Extract the (x, y) coordinate from the center of the cell holding the provided text.  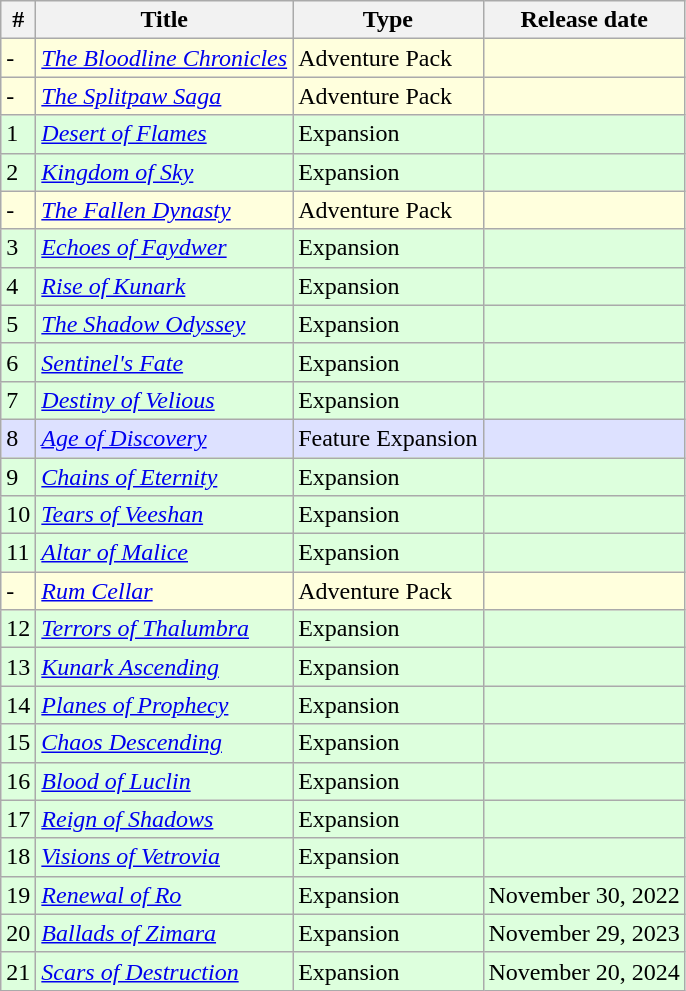
6 (18, 362)
Renewal of Ro (164, 895)
November 29, 2023 (584, 933)
15 (18, 743)
Release date (584, 20)
11 (18, 553)
13 (18, 667)
Title (164, 20)
9 (18, 477)
20 (18, 933)
18 (18, 857)
The Shadow Odyssey (164, 324)
4 (18, 286)
19 (18, 895)
Blood of Luclin (164, 781)
Echoes of Faydwer (164, 248)
Reign of Shadows (164, 819)
Planes of Prophecy (164, 705)
8 (18, 438)
Destiny of Velious (164, 400)
Sentinel's Fate (164, 362)
5 (18, 324)
Chains of Eternity (164, 477)
Age of Discovery (164, 438)
16 (18, 781)
Visions of Vetrovia (164, 857)
Terrors of Thalumbra (164, 629)
10 (18, 515)
Rum Cellar (164, 591)
3 (18, 248)
The Fallen Dynasty (164, 210)
# (18, 20)
Altar of Malice (164, 553)
Type (388, 20)
Kunark Ascending (164, 667)
November 30, 2022 (584, 895)
Kingdom of Sky (164, 172)
Feature Expansion (388, 438)
The Bloodline Chronicles (164, 58)
17 (18, 819)
21 (18, 971)
2 (18, 172)
1 (18, 134)
7 (18, 400)
Tears of Veeshan (164, 515)
14 (18, 705)
November 20, 2024 (584, 971)
Desert of Flames (164, 134)
Scars of Destruction (164, 971)
Ballads of Zimara (164, 933)
Chaos Descending (164, 743)
Rise of Kunark (164, 286)
12 (18, 629)
The Splitpaw Saga (164, 96)
